Determine the [X, Y] coordinate at the center of the cell enclosing the given text.  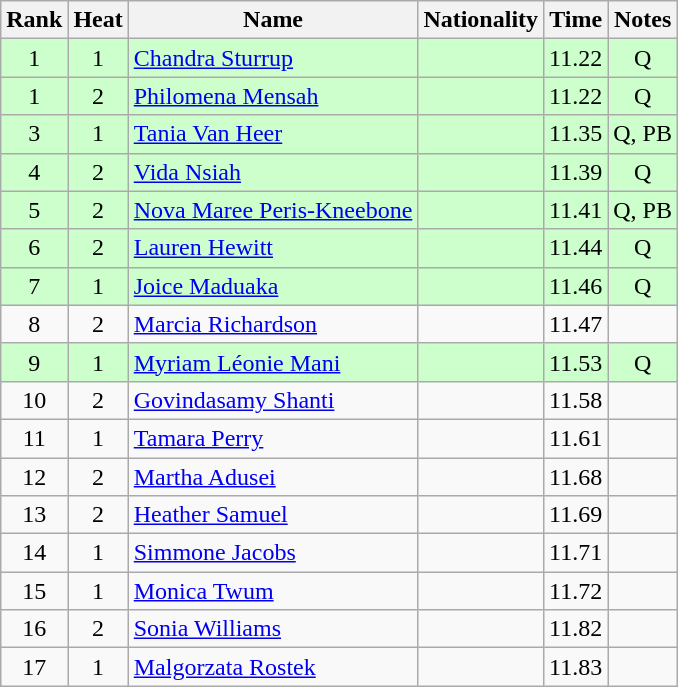
Sonia Williams [273, 629]
3 [34, 134]
Monica Twum [273, 591]
17 [34, 667]
Nova Maree Peris-Kneebone [273, 210]
13 [34, 515]
Heat [98, 20]
Joice Maduaka [273, 286]
6 [34, 248]
Lauren Hewitt [273, 248]
11.53 [576, 362]
11.35 [576, 134]
11.44 [576, 248]
Tamara Perry [273, 438]
Notes [643, 20]
11.71 [576, 553]
8 [34, 324]
11.41 [576, 210]
11.61 [576, 438]
Malgorzata Rostek [273, 667]
9 [34, 362]
Nationality [481, 20]
Martha Adusei [273, 477]
Time [576, 20]
11.83 [576, 667]
11.68 [576, 477]
Vida Nsiah [273, 172]
11.82 [576, 629]
Marcia Richardson [273, 324]
11.69 [576, 515]
Myriam Léonie Mani [273, 362]
14 [34, 553]
11.58 [576, 400]
Tania Van Heer [273, 134]
11.46 [576, 286]
11.72 [576, 591]
Heather Samuel [273, 515]
10 [34, 400]
16 [34, 629]
Simmone Jacobs [273, 553]
Rank [34, 20]
15 [34, 591]
Philomena Mensah [273, 96]
Chandra Sturrup [273, 58]
Name [273, 20]
11 [34, 438]
11.47 [576, 324]
5 [34, 210]
Govindasamy Shanti [273, 400]
7 [34, 286]
11.39 [576, 172]
4 [34, 172]
12 [34, 477]
